Capture the cell that displays the provided text and extract its [x, y] central coordinate. 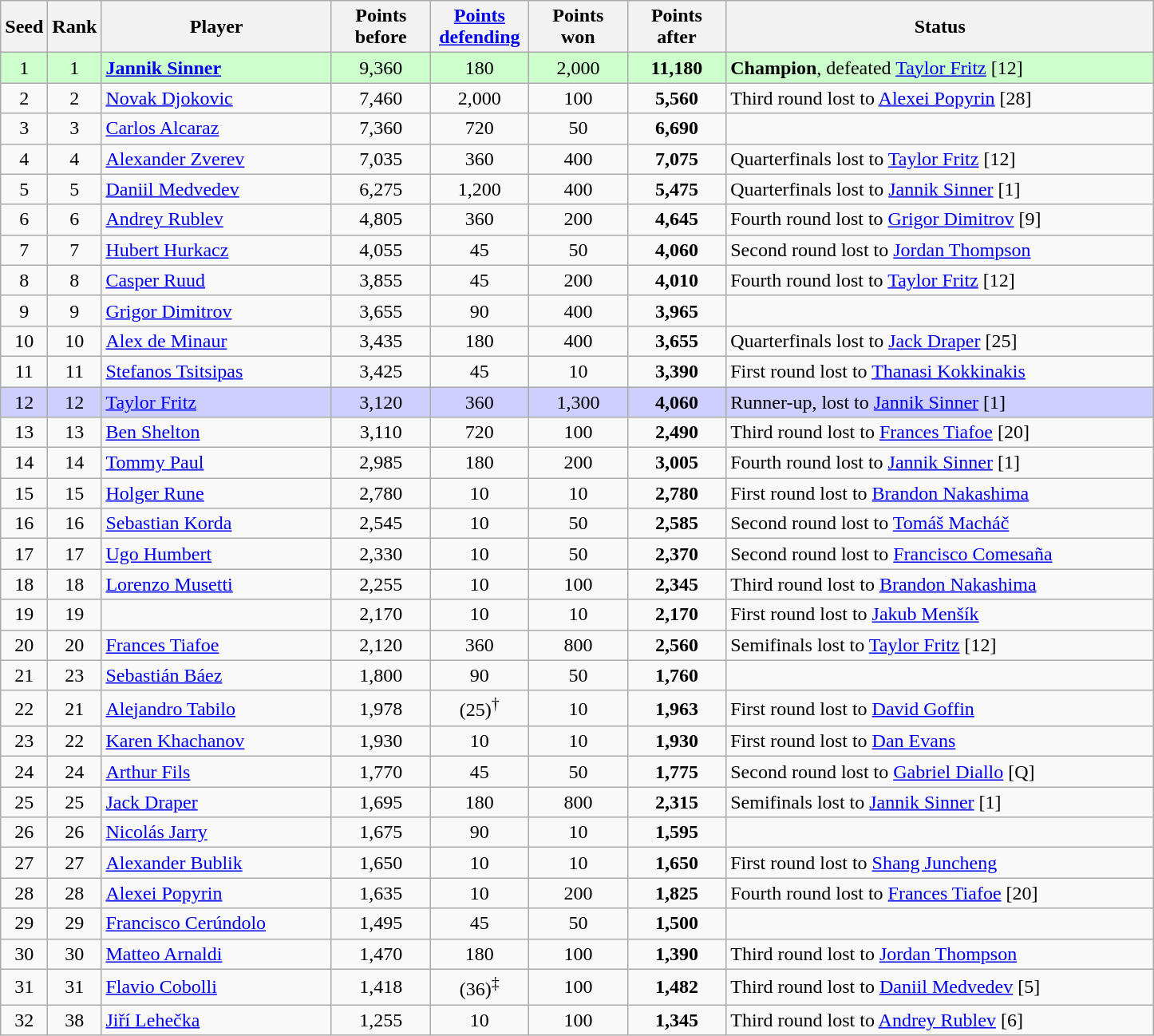
4,055 [381, 250]
1,978 [381, 709]
Fourth round lost to Jannik Sinner [1] [940, 463]
2,585 [677, 524]
Semifinals lost to Taylor Fritz [12] [940, 645]
Second round lost to Jordan Thompson [940, 250]
Points won [579, 27]
Ugo Humbert [217, 554]
Alex de Minaur [217, 341]
Novak Djokovic [217, 98]
1,800 [381, 675]
1,595 [677, 832]
2,120 [381, 645]
1,825 [677, 893]
1,495 [381, 923]
Jannik Sinner [217, 68]
Fourth round lost to Frances Tiafoe [20] [940, 893]
Alejandro Tabilo [217, 709]
1,482 [677, 987]
1,695 [381, 802]
1,418 [381, 987]
Hubert Hurkacz [217, 250]
Flavio Cobolli [217, 987]
3,435 [381, 341]
3,965 [677, 310]
Lorenzo Musetti [217, 584]
Fourth round lost to Taylor Fritz [12] [940, 280]
7,360 [381, 129]
9,360 [381, 68]
4,645 [677, 219]
Jiří Lehečka [217, 1020]
Third round lost to Alexei Popyrin [28] [940, 98]
3,855 [381, 280]
Second round lost to Tomáš Macháč [940, 524]
1,775 [677, 772]
7,075 [677, 159]
11,180 [677, 68]
1,500 [677, 923]
Matteo Arnaldi [217, 954]
Status [940, 27]
First round lost to Brandon Nakashima [940, 493]
Second round lost to Gabriel Diallo [Q] [940, 772]
2,255 [381, 584]
Casper Ruud [217, 280]
Second round lost to Francisco Comesaña [940, 554]
6,690 [677, 129]
2,330 [381, 554]
(25)† [480, 709]
Player [217, 27]
1,345 [677, 1020]
Andrey Rublev [217, 219]
3,110 [381, 433]
1,675 [381, 832]
7,035 [381, 159]
2,315 [677, 802]
Quarterfinals lost to Jack Draper [25] [940, 341]
1,963 [677, 709]
Karen Khachanov [217, 741]
Tommy Paul [217, 463]
1,635 [381, 893]
Runner-up, lost to Jannik Sinner [1] [940, 401]
4,805 [381, 219]
(36)‡ [480, 987]
3,390 [677, 371]
Francisco Cerúndolo [217, 923]
38 [75, 1020]
2,545 [381, 524]
1,200 [480, 189]
Third round lost to Andrey Rublev [6] [940, 1020]
Champion, defeated Taylor Fritz [12] [940, 68]
6,275 [381, 189]
Alexander Zverev [217, 159]
Daniil Medvedev [217, 189]
Third round lost to Frances Tiafoe [20] [940, 433]
Grigor Dimitrov [217, 310]
7,460 [381, 98]
Rank [75, 27]
Points before [381, 27]
Frances Tiafoe [217, 645]
Alexander Bublik [217, 863]
Points after [677, 27]
Quarterfinals lost to Taylor Fritz [12] [940, 159]
Seed [24, 27]
3,120 [381, 401]
2,490 [677, 433]
Sebastián Báez [217, 675]
Semifinals lost to Jannik Sinner [1] [940, 802]
5,475 [677, 189]
32 [24, 1020]
1,300 [579, 401]
Holger Rune [217, 493]
Carlos Alcaraz [217, 129]
First round lost to Jakub Menšík [940, 615]
Arthur Fils [217, 772]
Third round lost to Brandon Nakashima [940, 584]
Points defending [480, 27]
First round lost to David Goffin [940, 709]
First round lost to Dan Evans [940, 741]
First round lost to Thanasi Kokkinakis [940, 371]
Quarterfinals lost to Jannik Sinner [1] [940, 189]
2,370 [677, 554]
1,255 [381, 1020]
First round lost to Shang Juncheng [940, 863]
5,560 [677, 98]
Sebastian Korda [217, 524]
4,010 [677, 280]
Jack Draper [217, 802]
3,005 [677, 463]
Alexei Popyrin [217, 893]
Third round lost to Daniil Medvedev [5] [940, 987]
2,985 [381, 463]
2,345 [677, 584]
1,390 [677, 954]
1,760 [677, 675]
Taylor Fritz [217, 401]
Stefanos Tsitsipas [217, 371]
1,470 [381, 954]
2,560 [677, 645]
Third round lost to Jordan Thompson [940, 954]
1,770 [381, 772]
Nicolás Jarry [217, 832]
Ben Shelton [217, 433]
Fourth round lost to Grigor Dimitrov [9] [940, 219]
3,425 [381, 371]
